Output the (X, Y) coordinate of the center of the cell containing the given text.  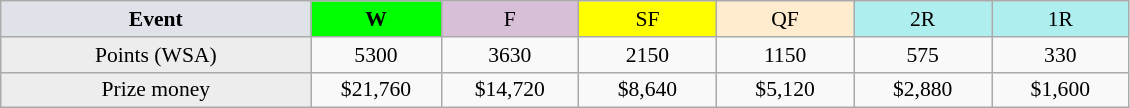
$2,880 (923, 90)
$5,120 (785, 90)
Points (WSA) (156, 55)
2150 (648, 55)
Event (156, 19)
$8,640 (648, 90)
575 (923, 55)
SF (648, 19)
330 (1061, 55)
$21,760 (376, 90)
Prize money (156, 90)
1R (1061, 19)
1150 (785, 55)
$1,600 (1061, 90)
W (376, 19)
3630 (510, 55)
$14,720 (510, 90)
5300 (376, 55)
QF (785, 19)
F (510, 19)
2R (923, 19)
